For the text-containing cell, return its midpoint in (x, y) coordinate format. 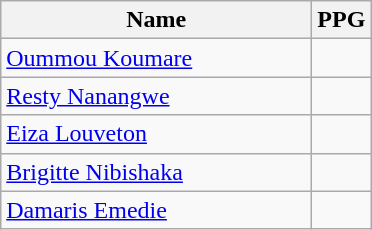
Resty Nanangwe (156, 96)
Damaris Emedie (156, 210)
Name (156, 20)
Oummou Koumare (156, 58)
PPG (342, 20)
Eiza Louveton (156, 134)
Brigitte Nibishaka (156, 172)
